Pinpoint the cell where the given text exists, returning its (X, Y) midpoint coordinate. 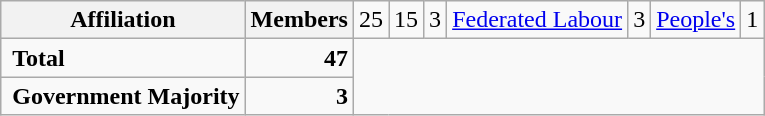
Affiliation (123, 20)
Federated Labour (538, 20)
People's (696, 20)
15 (406, 20)
Members (299, 20)
Government Majority (123, 96)
Total (123, 58)
47 (299, 58)
1 (752, 20)
25 (370, 20)
